From the cell containing the given text, extract its center point as (X, Y) coordinate. 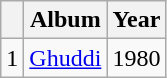
Album (66, 20)
1 (12, 58)
1980 (136, 58)
Ghuddi (66, 58)
Year (136, 20)
